Identify which cell holds the provided text, then report its [X, Y] central coordinate. 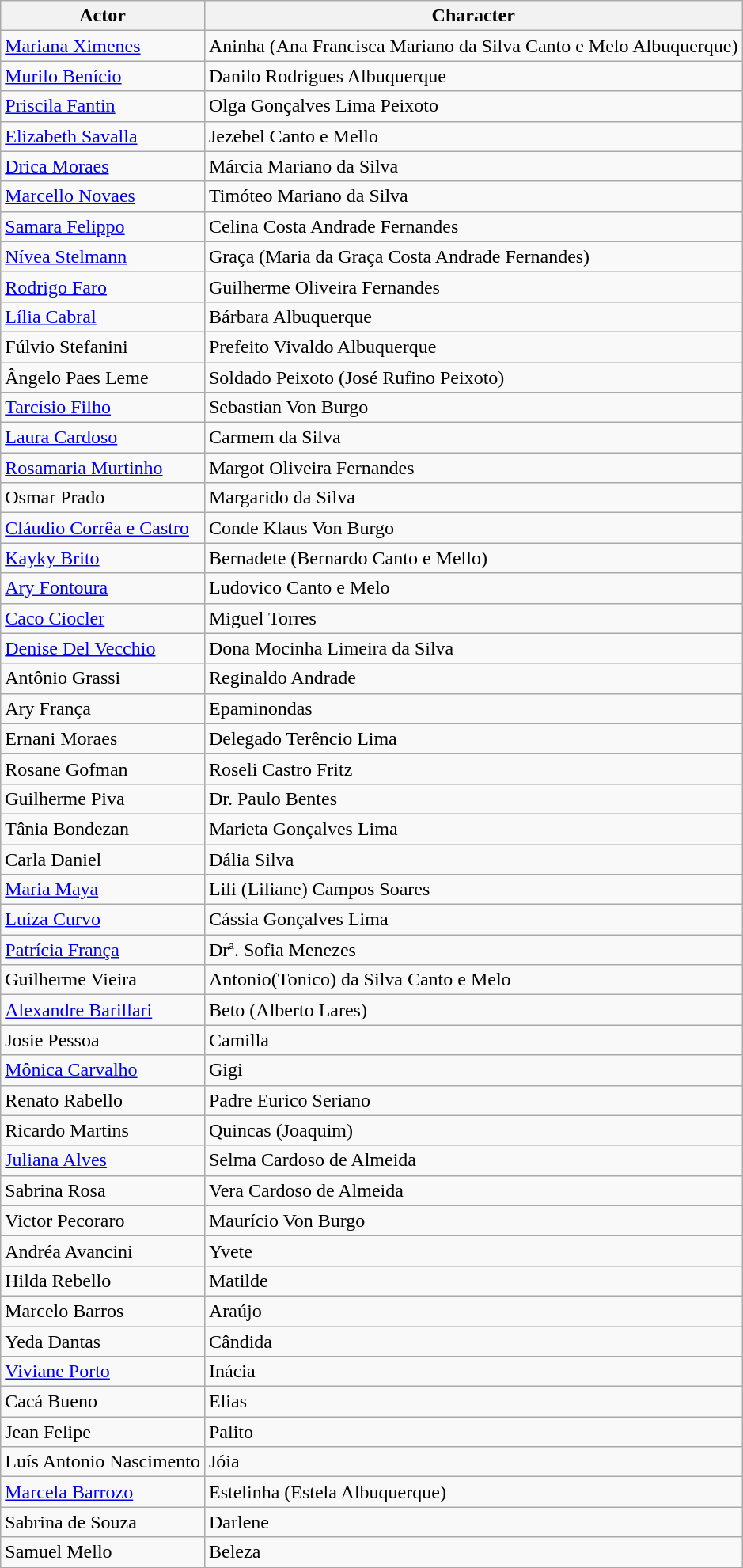
Andréa Avancini [103, 1251]
Caco Ciocler [103, 618]
Cláudio Corrêa e Castro [103, 528]
Jean Felipe [103, 1432]
Timóteo Mariano da Silva [473, 196]
Matilde [473, 1281]
Guilherme Oliveira Fernandes [473, 287]
Sabrina Rosa [103, 1190]
Sabrina de Souza [103, 1522]
Graça (Maria da Graça Costa Andrade Fernandes) [473, 256]
Márcia Mariano da Silva [473, 166]
Tarcísio Filho [103, 408]
Prefeito Vivaldo Albuquerque [473, 347]
Guilherme Vieira [103, 980]
Ary França [103, 708]
Tânia Bondezan [103, 829]
Dália Silva [473, 859]
Elias [473, 1402]
Osmar Prado [103, 498]
Epaminondas [473, 708]
Marieta Gonçalves Lima [473, 829]
Character [473, 16]
Priscila Fantin [103, 106]
Antonio(Tonico) da Silva Canto e Melo [473, 980]
Mônica Carvalho [103, 1070]
Rodrigo Faro [103, 287]
Delegado Terêncio Lima [473, 738]
Kayky Brito [103, 558]
Jezebel Canto e Mello [473, 136]
Hilda Rebello [103, 1281]
Beto (Alberto Lares) [473, 1010]
Drª. Sofia Menezes [473, 950]
Quincas (Joaquim) [473, 1130]
Dona Mocinha Limeira da Silva [473, 648]
Laura Cardoso [103, 438]
Jóia [473, 1462]
Drica Moraes [103, 166]
Guilherme Piva [103, 799]
Soldado Peixoto (José Rufino Peixoto) [473, 378]
Maurício Von Burgo [473, 1221]
Antônio Grassi [103, 678]
Miguel Torres [473, 618]
Denise Del Vecchio [103, 648]
Samara Felippo [103, 226]
Renato Rabello [103, 1100]
Bárbara Albuquerque [473, 317]
Vera Cardoso de Almeida [473, 1190]
Conde Klaus Von Burgo [473, 528]
Cacá Bueno [103, 1402]
Rosamaria Murtinho [103, 468]
Darlene [473, 1522]
Ricardo Martins [103, 1130]
Dr. Paulo Bentes [473, 799]
Ludovico Canto e Melo [473, 588]
Aninha (Ana Francisca Mariano da Silva Canto e Melo Albuquerque) [473, 46]
Palito [473, 1432]
Beleza [473, 1552]
Margarido da Silva [473, 498]
Cândida [473, 1342]
Cássia Gonçalves Lima [473, 920]
Luíza Curvo [103, 920]
Sebastian Von Burgo [473, 408]
Roseli Castro Fritz [473, 769]
Inácia [473, 1372]
Gigi [473, 1070]
Ângelo Paes Leme [103, 378]
Margot Oliveira Fernandes [473, 468]
Camilla [473, 1040]
Araújo [473, 1311]
Ernani Moraes [103, 738]
Danilo Rodrigues Albuquerque [473, 76]
Josie Pessoa [103, 1040]
Lili (Liliane) Campos Soares [473, 890]
Reginaldo Andrade [473, 678]
Alexandre Barillari [103, 1010]
Marcela Barrozo [103, 1492]
Selma Cardoso de Almeida [473, 1160]
Samuel Mello [103, 1552]
Rosane Gofman [103, 769]
Yeda Dantas [103, 1342]
Yvete [473, 1251]
Carla Daniel [103, 859]
Nívea Stelmann [103, 256]
Victor Pecoraro [103, 1221]
Mariana Ximenes [103, 46]
Lília Cabral [103, 317]
Patrícia França [103, 950]
Olga Gonçalves Lima Peixoto [473, 106]
Marcello Novaes [103, 196]
Luís Antonio Nascimento [103, 1462]
Elizabeth Savalla [103, 136]
Bernadete (Bernardo Canto e Mello) [473, 558]
Ary Fontoura [103, 588]
Viviane Porto [103, 1372]
Maria Maya [103, 890]
Marcelo Barros [103, 1311]
Estelinha (Estela Albuquerque) [473, 1492]
Juliana Alves [103, 1160]
Carmem da Silva [473, 438]
Celina Costa Andrade Fernandes [473, 226]
Murilo Benício [103, 76]
Fúlvio Stefanini [103, 347]
Padre Eurico Seriano [473, 1100]
Actor [103, 16]
